Identify which cell holds the provided text, then report its [X, Y] central coordinate. 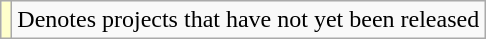
Denotes projects that have not yet been released [248, 20]
